From the cell containing the given text, extract its center point as [x, y] coordinate. 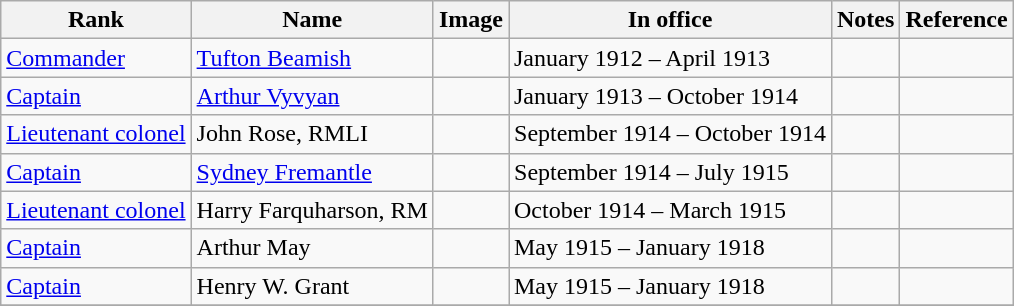
Tufton Beamish [312, 58]
In office [670, 20]
Name [312, 20]
October 1914 – March 1915 [670, 210]
Henry W. Grant [312, 286]
January 1913 – October 1914 [670, 96]
Sydney Fremantle [312, 172]
Arthur Vyvyan [312, 96]
Notes [865, 20]
January 1912 – April 1913 [670, 58]
Image [470, 20]
September 1914 – October 1914 [670, 134]
John Rose, RMLI [312, 134]
Commander [96, 58]
Rank [96, 20]
Harry Farquharson, RM [312, 210]
Arthur May [312, 248]
September 1914 – July 1915 [670, 172]
Reference [956, 20]
